Locate the cell with the specified text and output its [x, y] center coordinate. 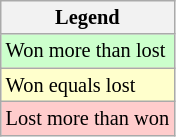
Lost more than won [88, 118]
Won more than lost [88, 51]
Legend [88, 17]
Won equals lost [88, 85]
